Provide the [X, Y] coordinate of the cell's center where the given text is located.  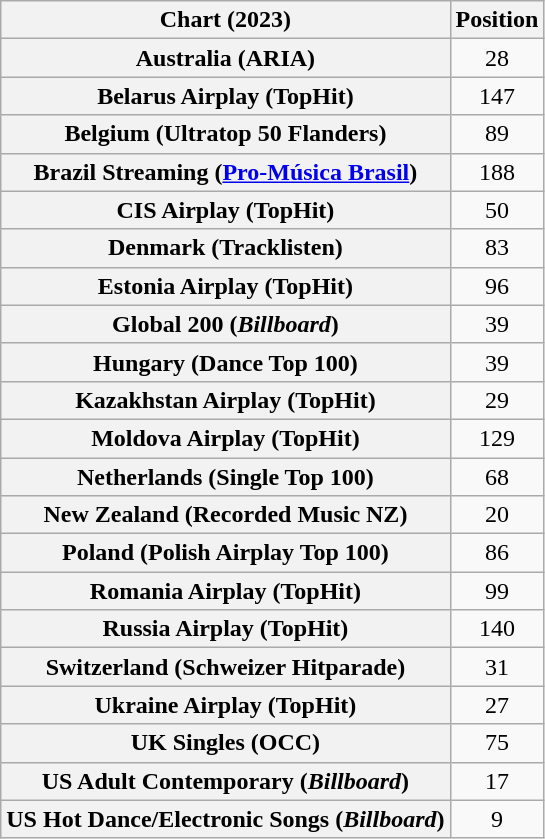
17 [497, 781]
89 [497, 134]
20 [497, 515]
147 [497, 96]
28 [497, 58]
Chart (2023) [226, 20]
50 [497, 210]
99 [497, 591]
Estonia Airplay (TopHit) [226, 286]
96 [497, 286]
CIS Airplay (TopHit) [226, 210]
Hungary (Dance Top 100) [226, 362]
83 [497, 248]
75 [497, 743]
140 [497, 629]
Russia Airplay (TopHit) [226, 629]
129 [497, 438]
Netherlands (Single Top 100) [226, 477]
Position [497, 20]
US Adult Contemporary (Billboard) [226, 781]
Belgium (Ultratop 50 Flanders) [226, 134]
Kazakhstan Airplay (TopHit) [226, 400]
68 [497, 477]
Romania Airplay (TopHit) [226, 591]
31 [497, 667]
Denmark (Tracklisten) [226, 248]
Ukraine Airplay (TopHit) [226, 705]
188 [497, 172]
27 [497, 705]
Australia (ARIA) [226, 58]
Global 200 (Billboard) [226, 324]
86 [497, 553]
9 [497, 819]
Poland (Polish Airplay Top 100) [226, 553]
US Hot Dance/Electronic Songs (Billboard) [226, 819]
Switzerland (Schweizer Hitparade) [226, 667]
Belarus Airplay (TopHit) [226, 96]
New Zealand (Recorded Music NZ) [226, 515]
UK Singles (OCC) [226, 743]
Moldova Airplay (TopHit) [226, 438]
29 [497, 400]
Brazil Streaming (Pro-Música Brasil) [226, 172]
